Locate the cell with the specified text and output its [X, Y] center coordinate. 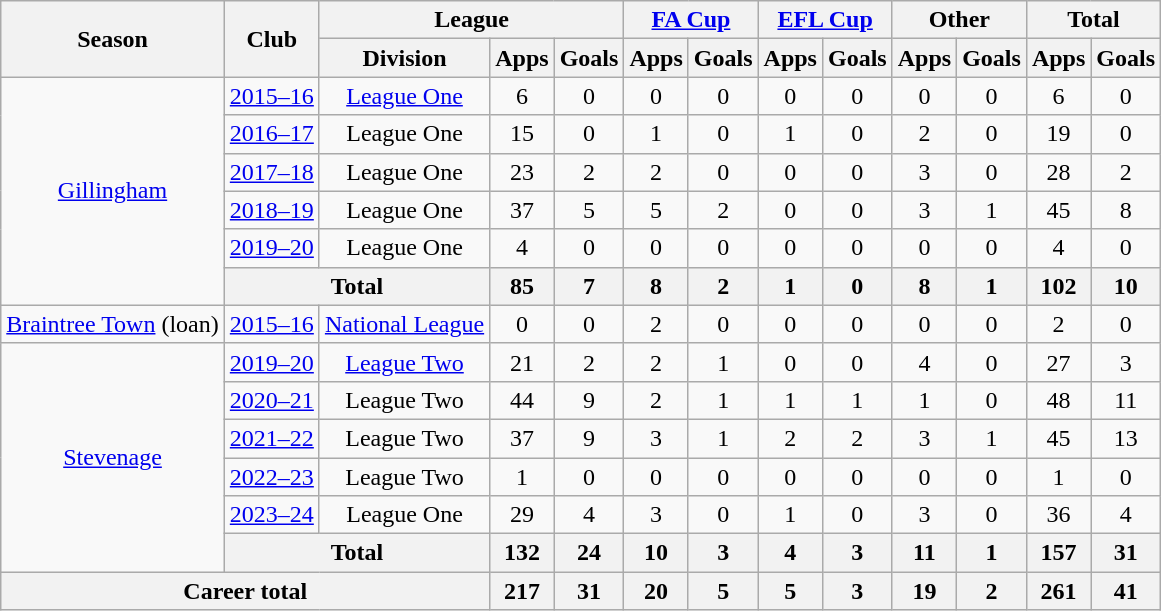
41 [1126, 591]
EFL Cup [825, 20]
2016–17 [272, 134]
44 [522, 400]
36 [1058, 515]
Club [272, 39]
28 [1058, 172]
Season [113, 39]
Other [959, 20]
7 [589, 286]
24 [589, 553]
2020–21 [272, 400]
261 [1058, 591]
FA Cup [691, 20]
Division [404, 58]
National League [404, 324]
21 [522, 362]
2017–18 [272, 172]
Stevenage [113, 457]
85 [522, 286]
2018–19 [272, 210]
132 [522, 553]
Braintree Town (loan) [113, 324]
23 [522, 172]
102 [1058, 286]
2023–24 [272, 515]
20 [656, 591]
48 [1058, 400]
27 [1058, 362]
2021–22 [272, 438]
Gillingham [113, 191]
Career total [246, 591]
29 [522, 515]
15 [522, 134]
13 [1126, 438]
2022–23 [272, 477]
217 [522, 591]
League [471, 20]
157 [1058, 553]
